Identify which cell holds the provided text, then report its (x, y) central coordinate. 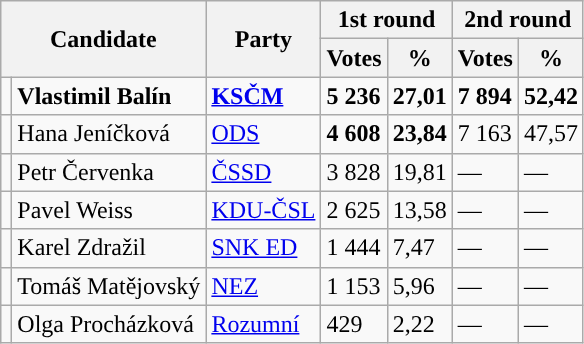
KSČM (264, 96)
Tomáš Matějovský (109, 286)
Vlastimil Balín (109, 96)
1st round (386, 20)
23,84 (420, 134)
4 608 (354, 134)
Candidate (104, 39)
5,96 (420, 286)
ODS (264, 134)
Petr Červenka (109, 172)
2 625 (354, 210)
Party (264, 39)
7 894 (485, 96)
NEZ (264, 286)
3 828 (354, 172)
2,22 (420, 324)
SNK ED (264, 248)
52,42 (550, 96)
Rozumní (264, 324)
Karel Zdražil (109, 248)
13,58 (420, 210)
429 (354, 324)
5 236 (354, 96)
ČSSD (264, 172)
19,81 (420, 172)
7 163 (485, 134)
Olga Procházková (109, 324)
KDU-ČSL (264, 210)
Hana Jeníčková (109, 134)
1 444 (354, 248)
47,57 (550, 134)
Pavel Weiss (109, 210)
27,01 (420, 96)
2nd round (518, 20)
7,47 (420, 248)
1 153 (354, 286)
